Identify which cell holds the provided text, then report its [x, y] central coordinate. 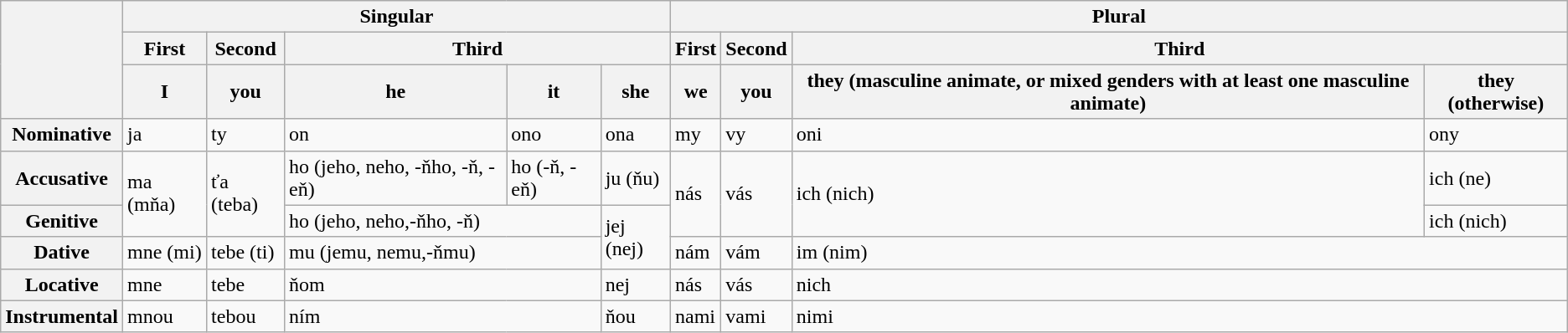
they (otherwise) [1496, 92]
my [695, 135]
ono [554, 135]
we [695, 92]
she [635, 92]
Accusative [62, 177]
nami [695, 316]
Singular [396, 17]
I [164, 92]
nám [695, 253]
they (masculine animate, or mixed genders with at least one masculine animate) [1107, 92]
ja [164, 135]
ňom [443, 284]
Locative [62, 284]
on [395, 135]
he [395, 92]
ony [1496, 135]
jej (nej) [635, 237]
Nominative [62, 135]
mne [164, 284]
ním [443, 316]
ňou [635, 316]
Instrumental [62, 316]
ona [635, 135]
ho (-ň, -eň) [554, 177]
ty [246, 135]
nimi [1179, 316]
nich [1179, 284]
vami [756, 316]
Dative [62, 253]
tebou [246, 316]
tebe (ti) [246, 253]
mu (jemu, nemu,-ňmu) [443, 253]
it [554, 92]
tebe [246, 284]
nej [635, 284]
vy [756, 135]
vám [756, 253]
mne (mi) [164, 253]
mnou [164, 316]
ho (jeho, neho,-ňho, -ň) [443, 221]
ma (mňa) [164, 194]
ich (ne) [1496, 177]
oni [1107, 135]
ho (jeho, neho, -ňho, -ň, -eň) [395, 177]
ťa (teba) [246, 194]
im (nim) [1179, 253]
Genitive [62, 221]
ju (ňu) [635, 177]
Plural [1119, 17]
